For the text-containing cell, return its midpoint in (x, y) coordinate format. 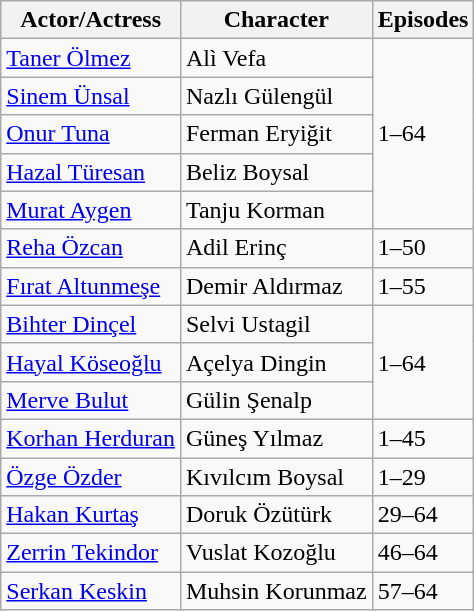
Character (276, 20)
46–64 (423, 553)
Kıvılcım Boysal (276, 477)
Tanju Korman (276, 210)
Hayal Köseoğlu (91, 362)
Demir Aldırmaz (276, 286)
1–50 (423, 248)
Muhsin Korunmaz (276, 591)
Actor/Actress (91, 20)
Güneş Yılmaz (276, 438)
1–29 (423, 477)
Ferman Eryiğit (276, 134)
Reha Özcan (91, 248)
Özge Özder (91, 477)
Taner Ölmez (91, 58)
1–45 (423, 438)
29–64 (423, 515)
Zerrin Tekindor (91, 553)
Merve Bulut (91, 400)
Açelya Dingin (276, 362)
Beliz Boysal (276, 172)
Fırat Altunmeşe (91, 286)
Sinem Ünsal (91, 96)
Selvi Ustagil (276, 324)
Alì Vefa (276, 58)
57–64 (423, 591)
Doruk Özütürk (276, 515)
Vuslat Kozoğlu (276, 553)
Onur Tuna (91, 134)
Bihter Dinçel (91, 324)
Adil Erinç (276, 248)
Episodes (423, 20)
Serkan Keskin (91, 591)
Gülin Şenalp (276, 400)
Nazlı Gülengül (276, 96)
Korhan Herduran (91, 438)
Hazal Türesan (91, 172)
Hakan Kurtaş (91, 515)
1–55 (423, 286)
Murat Aygen (91, 210)
